Extract the (X, Y) coordinate from the center of the cell holding the provided text.  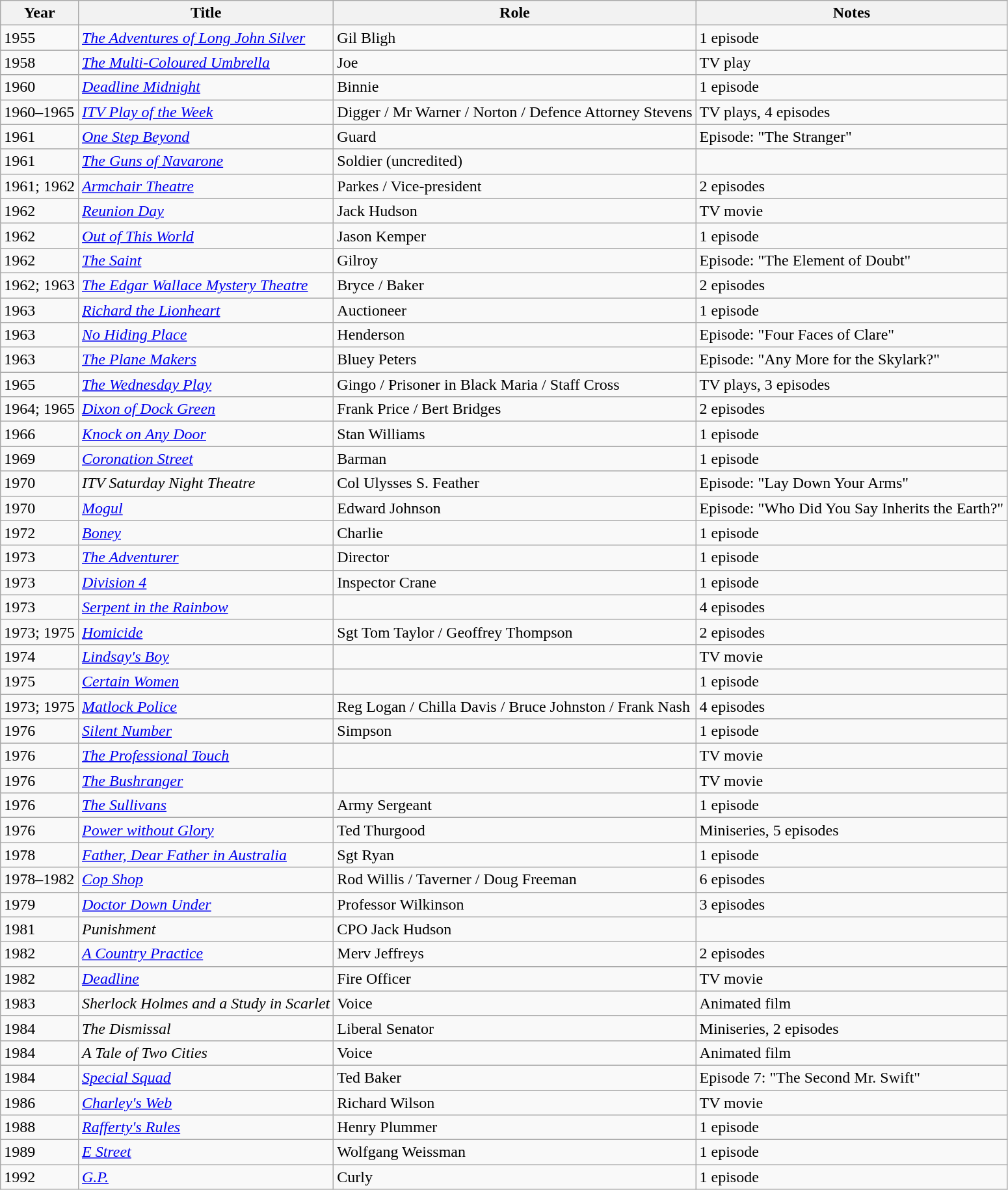
1992 (40, 1177)
Father, Dear Father in Australia (206, 855)
Deadline Midnight (206, 87)
1969 (40, 459)
Notes (852, 13)
Charlie (515, 533)
Miniseries, 2 episodes (852, 1028)
1961; 1962 (40, 186)
Rod Willis / Taverner / Doug Freeman (515, 880)
The Adventures of Long John Silver (206, 38)
Gingo / Prisoner in Black Maria / Staff Cross (515, 385)
Power without Glory (206, 830)
1983 (40, 1003)
1989 (40, 1152)
Ted Baker (515, 1077)
Episode 7: "The Second Mr. Swift" (852, 1077)
1965 (40, 385)
Sherlock Holmes and a Study in Scarlet (206, 1003)
1979 (40, 904)
Cop Shop (206, 880)
E Street (206, 1152)
Sgt Tom Taylor / Geoffrey Thompson (515, 632)
Joe (515, 62)
ITV Saturday Night Theatre (206, 483)
Homicide (206, 632)
Edward Johnson (515, 508)
Ted Thurgood (515, 830)
Bluey Peters (515, 360)
Coronation Street (206, 459)
Henry Plummer (515, 1128)
Liberal Senator (515, 1028)
The Adventurer (206, 558)
The Dismissal (206, 1028)
Jason Kemper (515, 236)
3 episodes (852, 904)
Binnie (515, 87)
6 episodes (852, 880)
Stan Williams (515, 434)
Richard Wilson (515, 1103)
Knock on Any Door (206, 434)
Episode: "Four Faces of Clare" (852, 335)
ITV Play of the Week (206, 112)
Col Ulysses S. Feather (515, 483)
Auctioneer (515, 310)
1981 (40, 929)
1960 (40, 87)
1975 (40, 681)
Simpson (515, 731)
Armchair Theatre (206, 186)
The Bushranger (206, 781)
Merv Jeffreys (515, 954)
No Hiding Place (206, 335)
Soldier (uncredited) (515, 161)
Special Squad (206, 1077)
Richard the Lionheart (206, 310)
Guard (515, 137)
Jack Hudson (515, 211)
1978–1982 (40, 880)
A Country Practice (206, 954)
Out of This World (206, 236)
1966 (40, 434)
1960–1965 (40, 112)
Episode: "The Element of Doubt" (852, 260)
The Edgar Wallace Mystery Theatre (206, 285)
Lindsay's Boy (206, 656)
Reunion Day (206, 211)
1962; 1963 (40, 285)
Dixon of Dock Green (206, 409)
Henderson (515, 335)
Division 4 (206, 582)
Silent Number (206, 731)
TV play (852, 62)
One Step Beyond (206, 137)
Gilroy (515, 260)
Miniseries, 5 episodes (852, 830)
The Plane Makers (206, 360)
1972 (40, 533)
The Saint (206, 260)
1958 (40, 62)
Digger / Mr Warner / Norton / Defence Attorney Stevens (515, 112)
The Sullivans (206, 805)
Episode: "Lay Down Your Arms" (852, 483)
Army Sergeant (515, 805)
The Wednesday Play (206, 385)
The Multi-Coloured Umbrella (206, 62)
Inspector Crane (515, 582)
Episode: "Who Did You Say Inherits the Earth?" (852, 508)
Certain Women (206, 681)
G.P. (206, 1177)
Wolfgang Weissman (515, 1152)
Parkes / Vice-president (515, 186)
1986 (40, 1103)
1978 (40, 855)
Matlock Police (206, 706)
Reg Logan / Chilla Davis / Bruce Johnston / Frank Nash (515, 706)
Charley's Web (206, 1103)
Rafferty's Rules (206, 1128)
Episode: "Any More for the Skylark?" (852, 360)
Professor Wilkinson (515, 904)
Sgt Ryan (515, 855)
Curly (515, 1177)
Role (515, 13)
The Guns of Navarone (206, 161)
Boney (206, 533)
Fire Officer (515, 979)
1955 (40, 38)
Doctor Down Under (206, 904)
TV plays, 3 episodes (852, 385)
TV plays, 4 episodes (852, 112)
Title (206, 13)
Mogul (206, 508)
1964; 1965 (40, 409)
A Tale of Two Cities (206, 1053)
1988 (40, 1128)
Frank Price / Bert Bridges (515, 409)
Year (40, 13)
Gil Bligh (515, 38)
Episode: "The Stranger" (852, 137)
Serpent in the Rainbow (206, 607)
Deadline (206, 979)
Punishment (206, 929)
CPO Jack Hudson (515, 929)
Bryce / Baker (515, 285)
1974 (40, 656)
The Professional Touch (206, 756)
Director (515, 558)
Barman (515, 459)
